Pinpoint the cell where the given text exists, returning its (X, Y) midpoint coordinate. 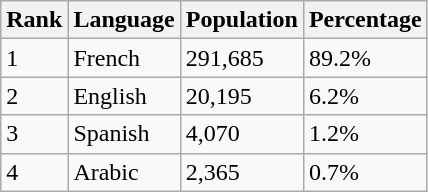
Population (242, 20)
6.2% (365, 96)
Rank (34, 20)
Spanish (124, 134)
1 (34, 58)
291,685 (242, 58)
20,195 (242, 96)
4 (34, 172)
2,365 (242, 172)
Arabic (124, 172)
French (124, 58)
English (124, 96)
1.2% (365, 134)
0.7% (365, 172)
3 (34, 134)
4,070 (242, 134)
2 (34, 96)
Language (124, 20)
89.2% (365, 58)
Percentage (365, 20)
